Search for the cell housing the specified text and yield its (x, y) center coordinate. 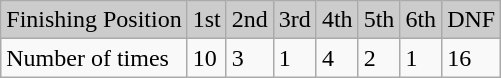
4 (337, 58)
3rd (294, 20)
DNF (472, 20)
Number of times (94, 58)
3 (250, 58)
6th (421, 20)
2nd (250, 20)
2 (379, 58)
5th (379, 20)
1st (206, 20)
16 (472, 58)
4th (337, 20)
Finishing Position (94, 20)
10 (206, 58)
